Output the [x, y] coordinate of the center of the cell containing the given text.  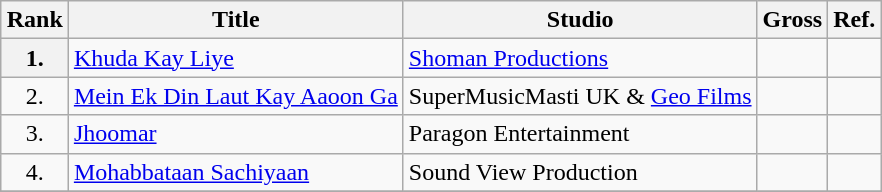
Ref. [854, 20]
1. [34, 58]
2. [34, 96]
Sound View Production [580, 172]
Jhoomar [236, 134]
Mein Ek Din Laut Kay Aaoon Ga [236, 96]
Shoman Productions [580, 58]
Studio [580, 20]
Title [236, 20]
3. [34, 134]
Khuda Kay Liye [236, 58]
Gross [792, 20]
Paragon Entertainment [580, 134]
SuperMusicMasti UK & Geo Films [580, 96]
Rank [34, 20]
Mohabbataan Sachiyaan [236, 172]
4. [34, 172]
